Detect which cell encompasses the target text, then output its [x, y] center coordinate. 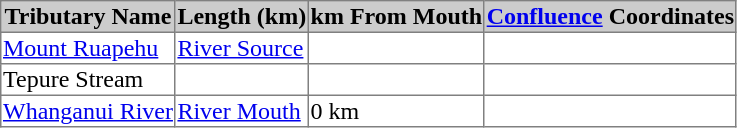
km From Mouth [396, 17]
Confluence Coordinates [610, 17]
Mount Ruapehu [88, 48]
Whanganui River [88, 111]
River Mouth [242, 111]
Length (km) [242, 17]
0 km [396, 111]
River Source [242, 48]
Tributary Name [88, 17]
Tepure Stream [88, 80]
